From the cell containing the given text, extract its center point as [X, Y] coordinate. 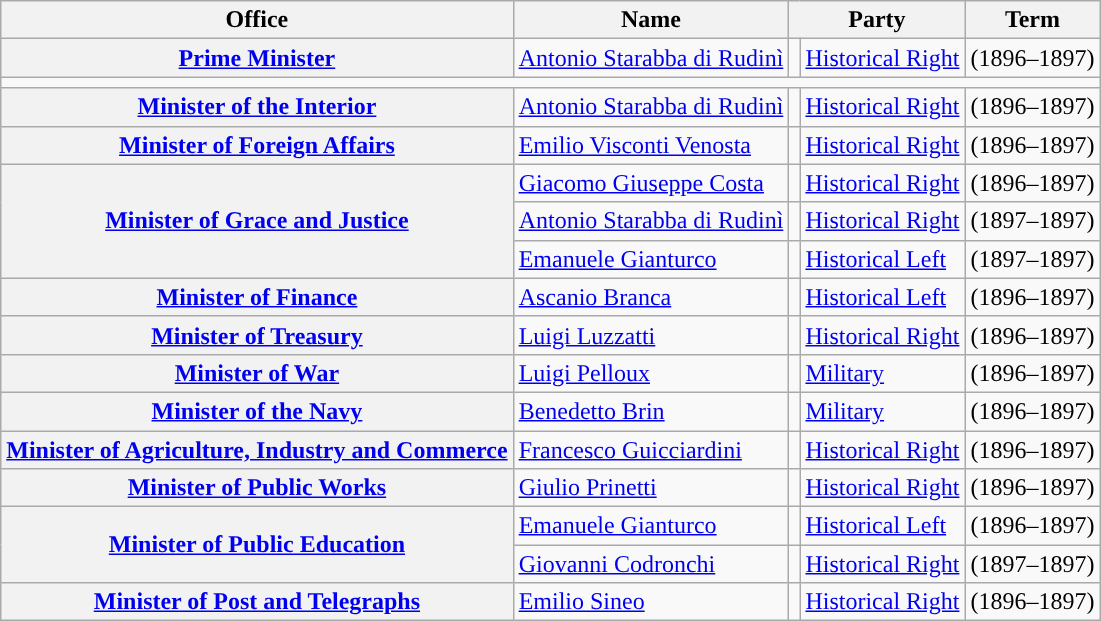
Emilio Sineo [651, 602]
Minister of Foreign Affairs [257, 145]
Francesco Guicciardini [651, 449]
Luigi Luzzatti [651, 335]
Minister of Finance [257, 297]
Minister of War [257, 373]
Benedetto Brin [651, 411]
Office [257, 20]
Party [877, 20]
Luigi Pelloux [651, 373]
Giovanni Codronchi [651, 564]
Term [1032, 20]
Prime Minister [257, 58]
Minister of the Interior [257, 107]
Minister of Grace and Justice [257, 221]
Giulio Prinetti [651, 488]
Emilio Visconti Venosta [651, 145]
Minister of Public Education [257, 545]
Giacomo Giuseppe Costa [651, 183]
Minister of Agriculture, Industry and Commerce [257, 449]
Ascanio Branca [651, 297]
Minister of Public Works [257, 488]
Minister of the Navy [257, 411]
Minister of Post and Telegraphs [257, 602]
Name [651, 20]
Minister of Treasury [257, 335]
